Find where the given text appears and provide that cell's center as (X, Y) coordinate. 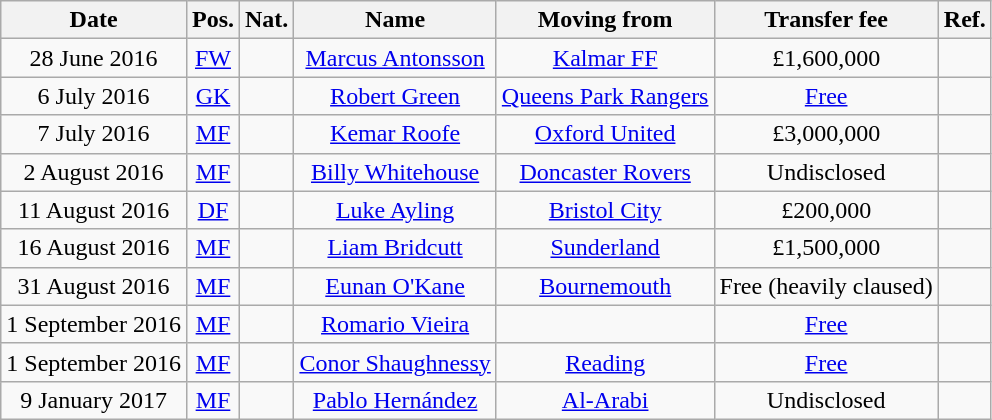
31 August 2016 (94, 286)
Nat. (267, 20)
Name (395, 20)
Kemar Roofe (395, 134)
Billy Whitehouse (395, 172)
Al-Arabi (605, 400)
Kalmar FF (605, 58)
Pos. (212, 20)
£1,600,000 (826, 58)
£1,500,000 (826, 248)
Conor Shaughnessy (395, 362)
FW (212, 58)
£3,000,000 (826, 134)
Ref. (964, 20)
GK (212, 96)
2 August 2016 (94, 172)
Bristol City (605, 210)
6 July 2016 (94, 96)
Free (heavily claused) (826, 286)
Robert Green (395, 96)
Queens Park Rangers (605, 96)
Transfer fee (826, 20)
16 August 2016 (94, 248)
7 July 2016 (94, 134)
11 August 2016 (94, 210)
Pablo Hernández (395, 400)
Oxford United (605, 134)
Date (94, 20)
Doncaster Rovers (605, 172)
Bournemouth (605, 286)
Liam Bridcutt (395, 248)
£200,000 (826, 210)
Romario Vieira (395, 324)
Luke Ayling (395, 210)
28 June 2016 (94, 58)
Marcus Antonsson (395, 58)
Sunderland (605, 248)
Reading (605, 362)
Eunan O'Kane (395, 286)
Moving from (605, 20)
DF (212, 210)
9 January 2017 (94, 400)
